Search for the cell housing the specified text and yield its (x, y) center coordinate. 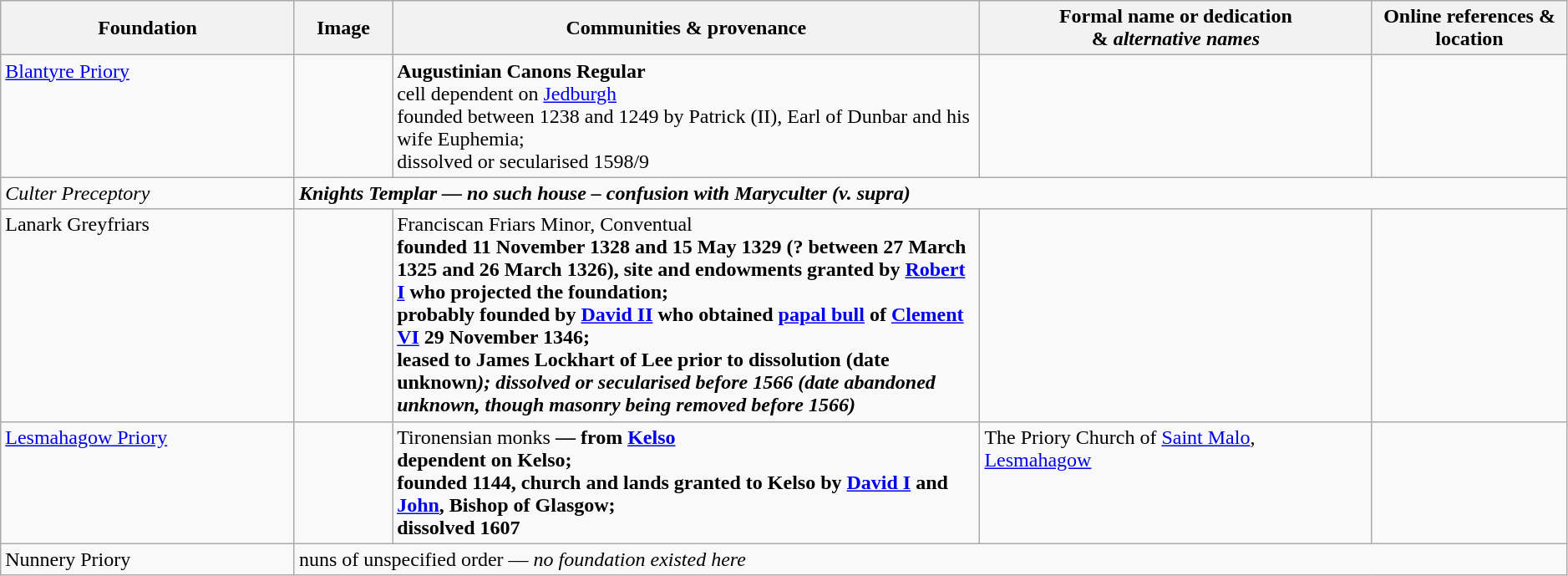
Image (343, 28)
The Priory Church of Saint Malo, Lesmahagow (1176, 482)
Formal name or dedication & alternative names (1176, 28)
Foundation (148, 28)
Lanark Greyfriars (148, 315)
Culter Preceptory (148, 193)
nuns of unspecified order — no foundation existed here (931, 559)
Knights Templar — no such house – confusion with Maryculter (v. supra) (931, 193)
Nunnery Priory (148, 559)
Communities & provenance (687, 28)
Online references & location (1469, 28)
Lesmahagow Priory (148, 482)
Blantyre Priory (148, 116)
